Return the (x, y) coordinate for the center point of the cell that contains the specified text.  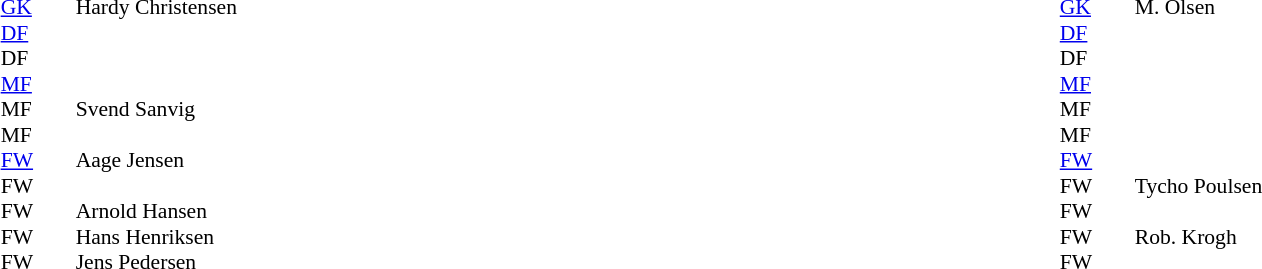
Arnold Hansen (156, 211)
Aage Jensen (156, 161)
Tycho Poulsen (1198, 186)
Svend Sanvig (156, 109)
Hans Henriksen (156, 237)
Rob. Krogh (1198, 237)
